Return the [x, y] coordinate for the center point of the cell that contains the specified text.  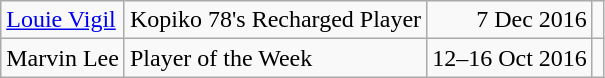
12–16 Oct 2016 [510, 58]
Player of the Week [275, 58]
Kopiko 78's Recharged Player [275, 20]
7 Dec 2016 [510, 20]
Louie Vigil [63, 20]
Marvin Lee [63, 58]
